Search for the cell housing the specified text and yield its [x, y] center coordinate. 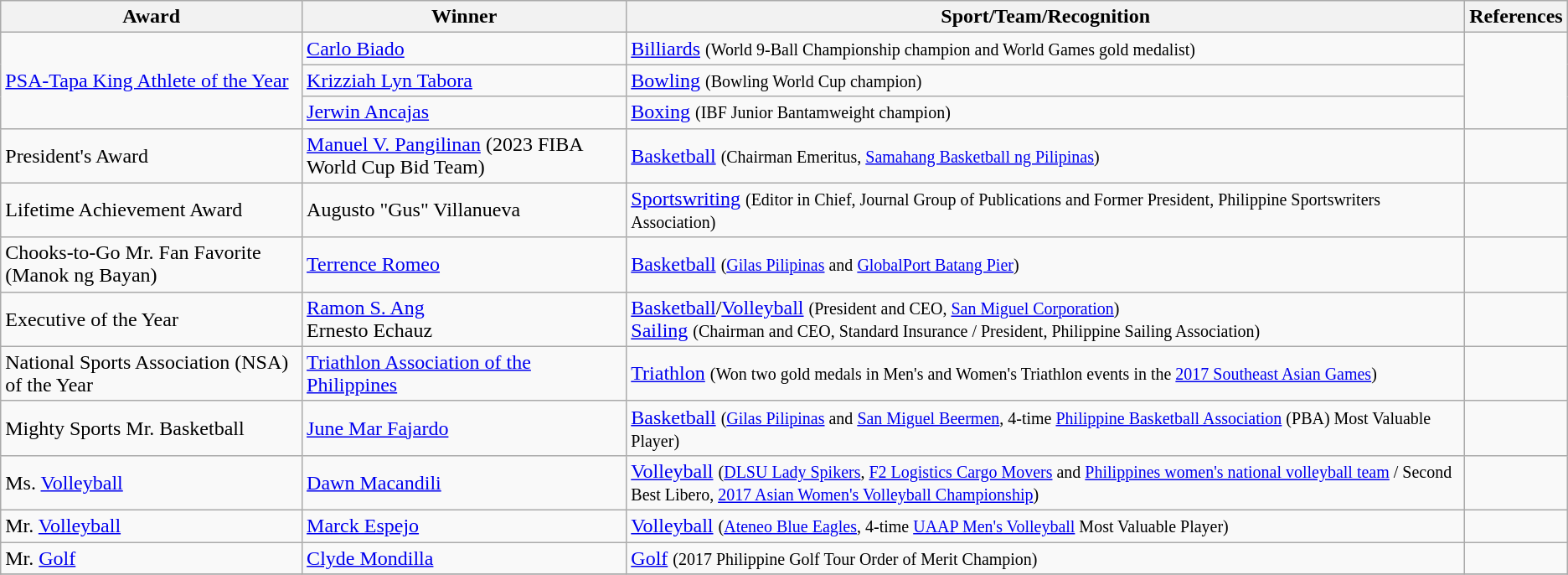
Ramon S. Ang Ernesto Echauz [464, 319]
References [1516, 17]
Mr. Golf [152, 557]
Jerwin Ancajas [464, 112]
President's Award [152, 156]
Mighty Sports Mr. Basketball [152, 427]
Lifetime Achievement Award [152, 210]
Terrence Romeo [464, 265]
Sport/Team/Recognition [1045, 17]
June Mar Fajardo [464, 427]
Golf (2017 Philippine Golf Tour Order of Merit Champion) [1045, 557]
Billiards (World 9-Ball Championship champion and World Games gold medalist) [1045, 49]
Basketball (Gilas Pilipinas and San Miguel Beermen, 4-time Philippine Basketball Association (PBA) Most Valuable Player) [1045, 427]
Carlo Biado [464, 49]
Boxing (IBF Junior Bantamweight champion) [1045, 112]
Krizziah Lyn Tabora [464, 80]
Basketball (Chairman Emeritus, Samahang Basketball ng Pilipinas) [1045, 156]
Augusto "Gus" Villanueva [464, 210]
Triathlon (Won two gold medals in Men's and Women's Triathlon events in the 2017 Southeast Asian Games) [1045, 374]
Chooks-to-Go Mr. Fan Favorite (Manok ng Bayan) [152, 265]
PSA-Tapa King Athlete of the Year [152, 80]
Ms. Volleyball [152, 483]
Triathlon Association of the Philippines [464, 374]
Manuel V. Pangilinan (2023 FIBA World Cup Bid Team) [464, 156]
Executive of the Year [152, 319]
Bowling (Bowling World Cup champion) [1045, 80]
Award [152, 17]
Mr. Volleyball [152, 526]
Volleyball (Ateneo Blue Eagles, 4-time UAAP Men's Volleyball Most Valuable Player) [1045, 526]
Sportswriting (Editor in Chief, Journal Group of Publications and Former President, Philippine Sportswriters Association) [1045, 210]
Winner [464, 17]
National Sports Association (NSA) of the Year [152, 374]
Basketball (Gilas Pilipinas and GlobalPort Batang Pier) [1045, 265]
Clyde Mondilla [464, 557]
Marck Espejo [464, 526]
Dawn Macandili [464, 483]
